Return the [x, y] coordinate for the center point of the cell that contains the specified text.  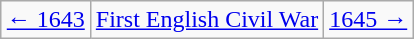
← 1643 [46, 20]
First English Civil War [206, 20]
1645 → [368, 20]
